From the cell containing the given text, extract its center point as [x, y] coordinate. 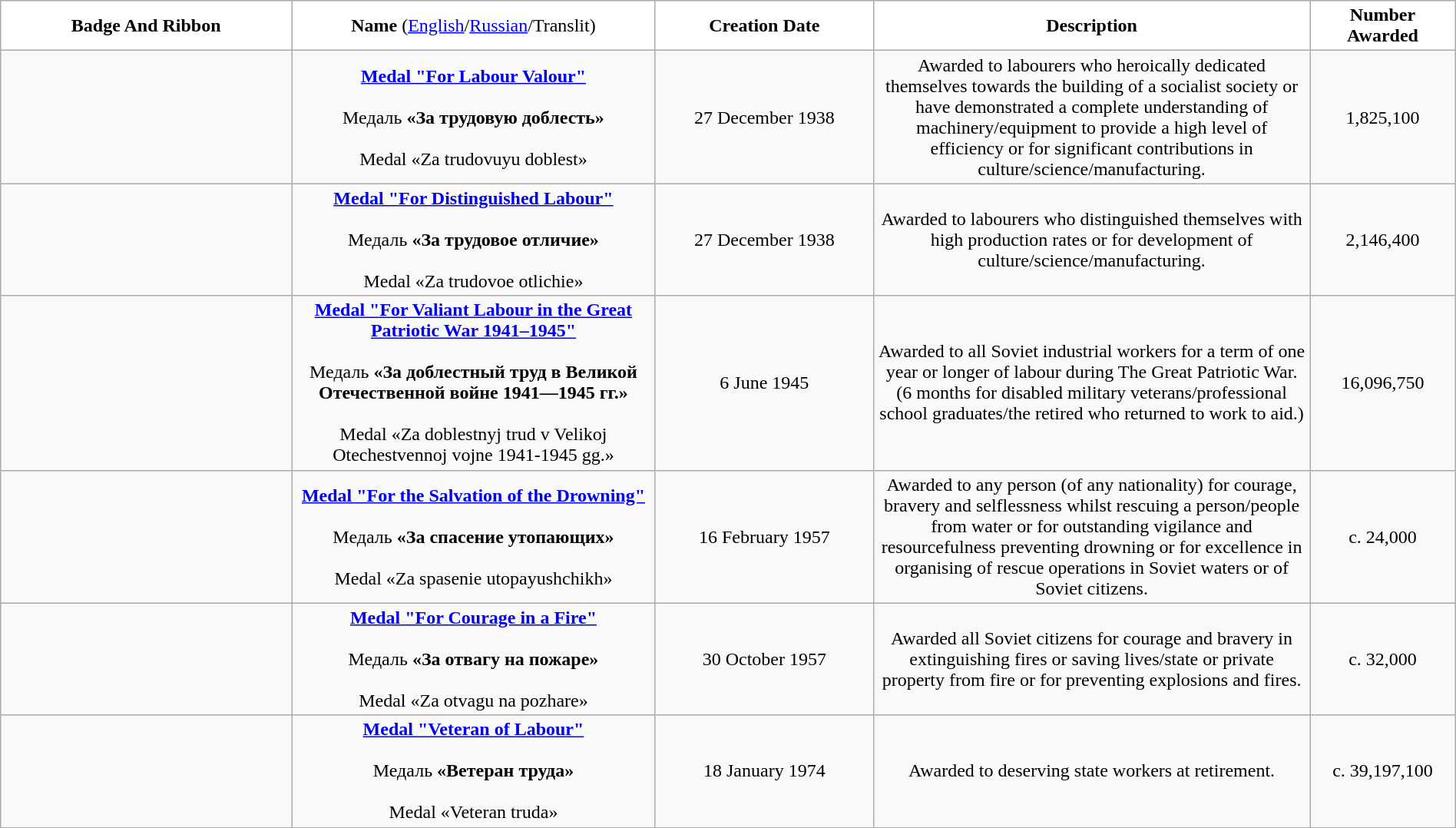
30 October 1957 [764, 659]
6 June 1945 [764, 383]
c. 32,000 [1382, 659]
Medal "For Distinguished Labour"Медаль «За трудовое отличие»Medal «Za trudovoe otlichie» [474, 240]
c. 39,197,100 [1382, 771]
Description [1091, 26]
18 January 1974 [764, 771]
Badge And Ribbon [146, 26]
Medal "For Courage in a Fire"Медаль «За отвагу на пожаре»Medal «Za otvagu na pozhare» [474, 659]
Medal "For the Salvation of the Drowning"Медаль «За спасение утопающих»Medal «Za spasenie utopayushchikh» [474, 536]
Medal "Veteran of Labour"Медаль «Ветеран труда»Medal «Veteran truda» [474, 771]
Awarded to deserving state workers at retirement. [1091, 771]
2,146,400 [1382, 240]
c. 24,000 [1382, 536]
16 February 1957 [764, 536]
Name (English/Russian/Translit) [474, 26]
Creation Date [764, 26]
Medal "For Labour Valour"Медаль «За трудовую доблесть»Medal «Za trudovuyu doblest» [474, 117]
Number Awarded [1382, 26]
16,096,750 [1382, 383]
Awarded to labourers who distinguished themselves with high production rates or for development of culture/science/manufacturing. [1091, 240]
1,825,100 [1382, 117]
